Identify which cell holds the provided text, then report its (x, y) central coordinate. 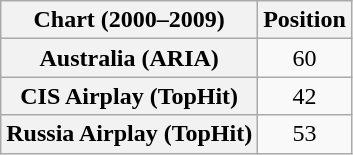
53 (305, 134)
CIS Airplay (TopHit) (130, 96)
Chart (2000–2009) (130, 20)
Russia Airplay (TopHit) (130, 134)
60 (305, 58)
Position (305, 20)
Australia (ARIA) (130, 58)
42 (305, 96)
